Provide the [x, y] coordinate of the cell's center where the given text is located.  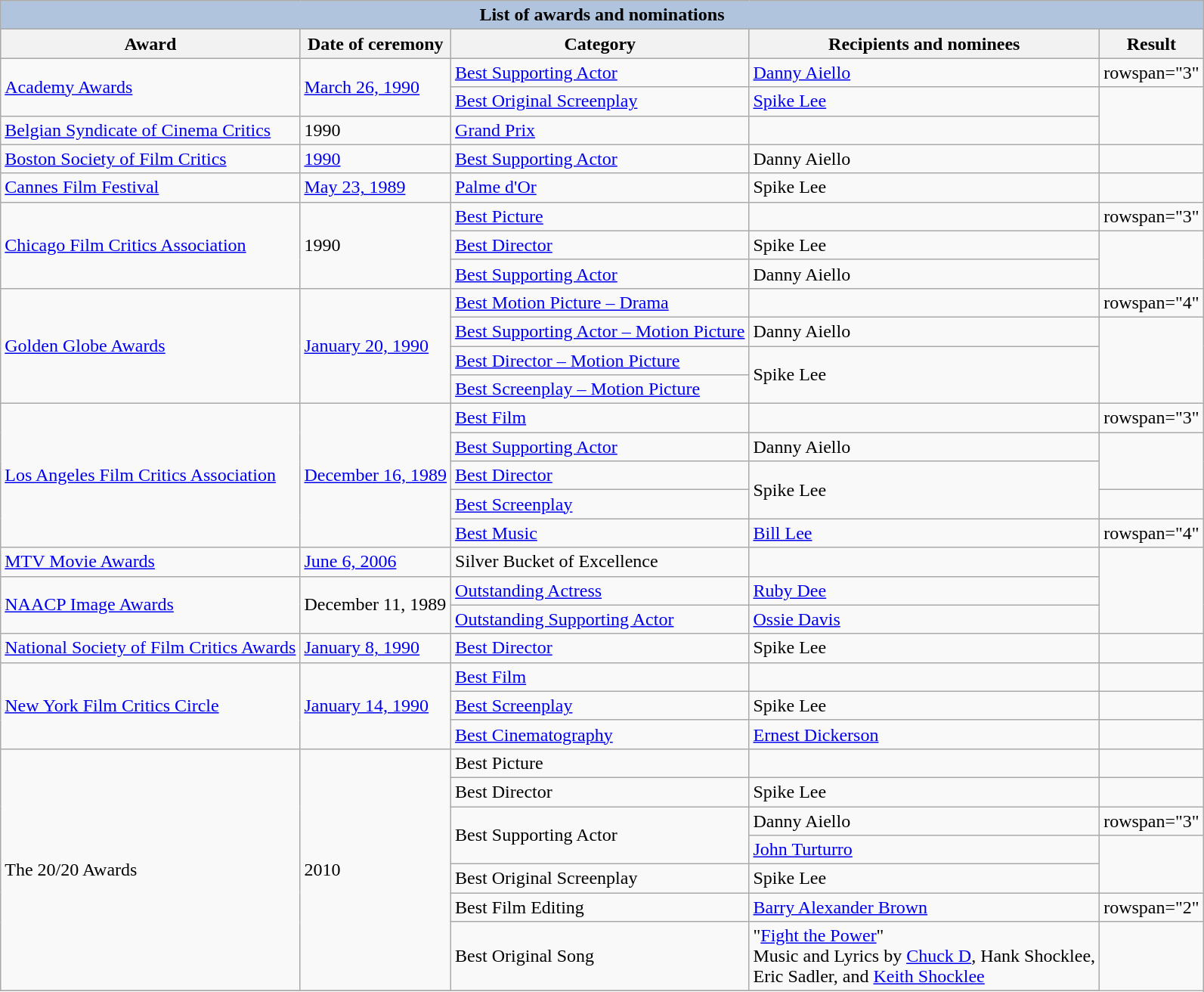
December 16, 1989 [376, 476]
December 11, 1989 [376, 605]
Bill Lee [924, 533]
Belgian Syndicate of Cinema Critics [150, 130]
Result [1152, 44]
January 20, 1990 [376, 346]
Golden Globe Awards [150, 346]
Date of ceremony [376, 44]
Best Cinematography [600, 734]
Grand Prix [600, 130]
May 23, 1989 [376, 188]
Palme d'Or [600, 188]
Cannes Film Festival [150, 188]
Boston Society of Film Critics [150, 159]
Best Director – Motion Picture [600, 361]
January 8, 1990 [376, 648]
"Fight the Power"Music and Lyrics by Chuck D, Hank Shocklee,Eric Sadler, and Keith Shocklee [924, 956]
Ernest Dickerson [924, 734]
The 20/20 Awards [150, 870]
John Turturro [924, 850]
Category [600, 44]
List of awards and nominations [602, 15]
Best Music [600, 533]
Best Original Song [600, 956]
Best Film Editing [600, 907]
National Society of Film Critics Awards [150, 648]
Silver Bucket of Excellence [600, 562]
Outstanding Supporting Actor [600, 619]
March 26, 1990 [376, 87]
rowspan="2" [1152, 907]
MTV Movie Awards [150, 562]
2010 [376, 870]
Academy Awards [150, 87]
NAACP Image Awards [150, 605]
Barry Alexander Brown [924, 907]
Award [150, 44]
Chicago Film Critics Association [150, 245]
June 6, 2006 [376, 562]
Best Screenplay – Motion Picture [600, 389]
Best Supporting Actor – Motion Picture [600, 331]
Recipients and nominees [924, 44]
Ossie Davis [924, 619]
New York Film Critics Circle [150, 705]
Ruby Dee [924, 591]
Outstanding Actress [600, 591]
Los Angeles Film Critics Association [150, 476]
Best Motion Picture – Drama [600, 302]
January 14, 1990 [376, 705]
